Return (x, y) of the center of cell containing provided text 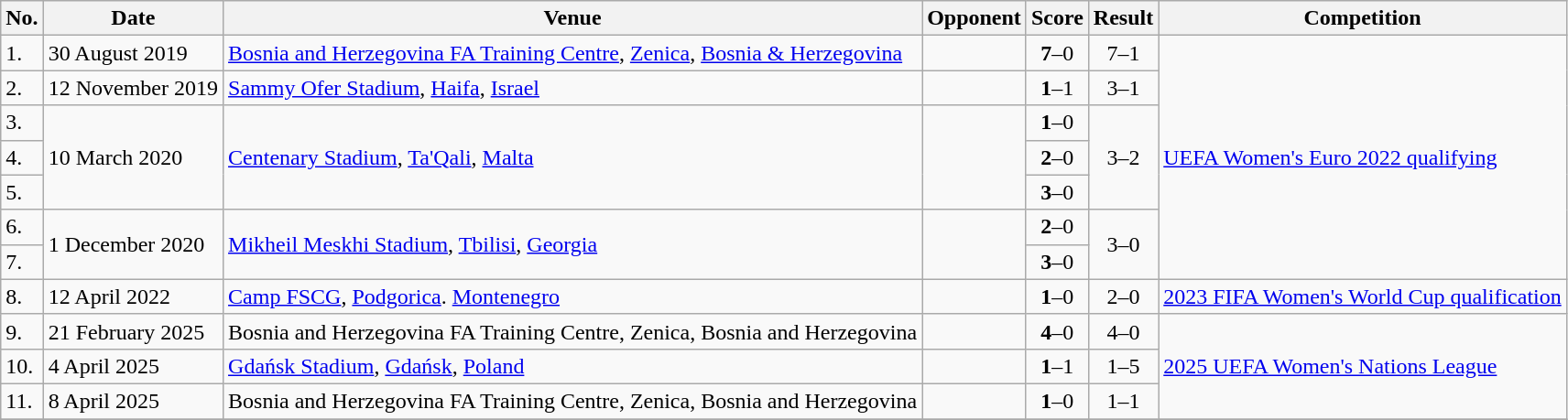
4. (22, 157)
UEFA Women's Euro 2022 qualifying (1363, 157)
2023 FIFA Women's World Cup qualification (1363, 296)
10. (22, 366)
9. (22, 331)
6. (22, 227)
1–5 (1123, 366)
Camp FSCG, Podgorica. Montenegro (573, 296)
30 August 2019 (133, 53)
Venue (573, 18)
2025 UEFA Women's Nations League (1363, 366)
Result (1123, 18)
1 December 2020 (133, 244)
1. (22, 53)
12 April 2022 (133, 296)
4 April 2025 (133, 366)
Centenary Stadium, Ta'Qali, Malta (573, 157)
Opponent (975, 18)
Date (133, 18)
3–1 (1123, 88)
Competition (1363, 18)
Sammy Ofer Stadium, Haifa, Israel (573, 88)
21 February 2025 (133, 331)
11. (22, 401)
No. (22, 18)
12 November 2019 (133, 88)
10 March 2020 (133, 157)
Bosnia and Herzegovina FA Training Centre, Zenica, Bosnia & Herzegovina (573, 53)
3. (22, 123)
8. (22, 296)
8 April 2025 (133, 401)
Score (1057, 18)
7–0 (1057, 53)
5. (22, 192)
Mikheil Meskhi Stadium, Tbilisi, Georgia (573, 244)
Gdańsk Stadium, Gdańsk, Poland (573, 366)
7. (22, 262)
3–2 (1123, 157)
2. (22, 88)
7–1 (1123, 53)
